Determine the [X, Y] coordinate at the center of the cell enclosing the given text.  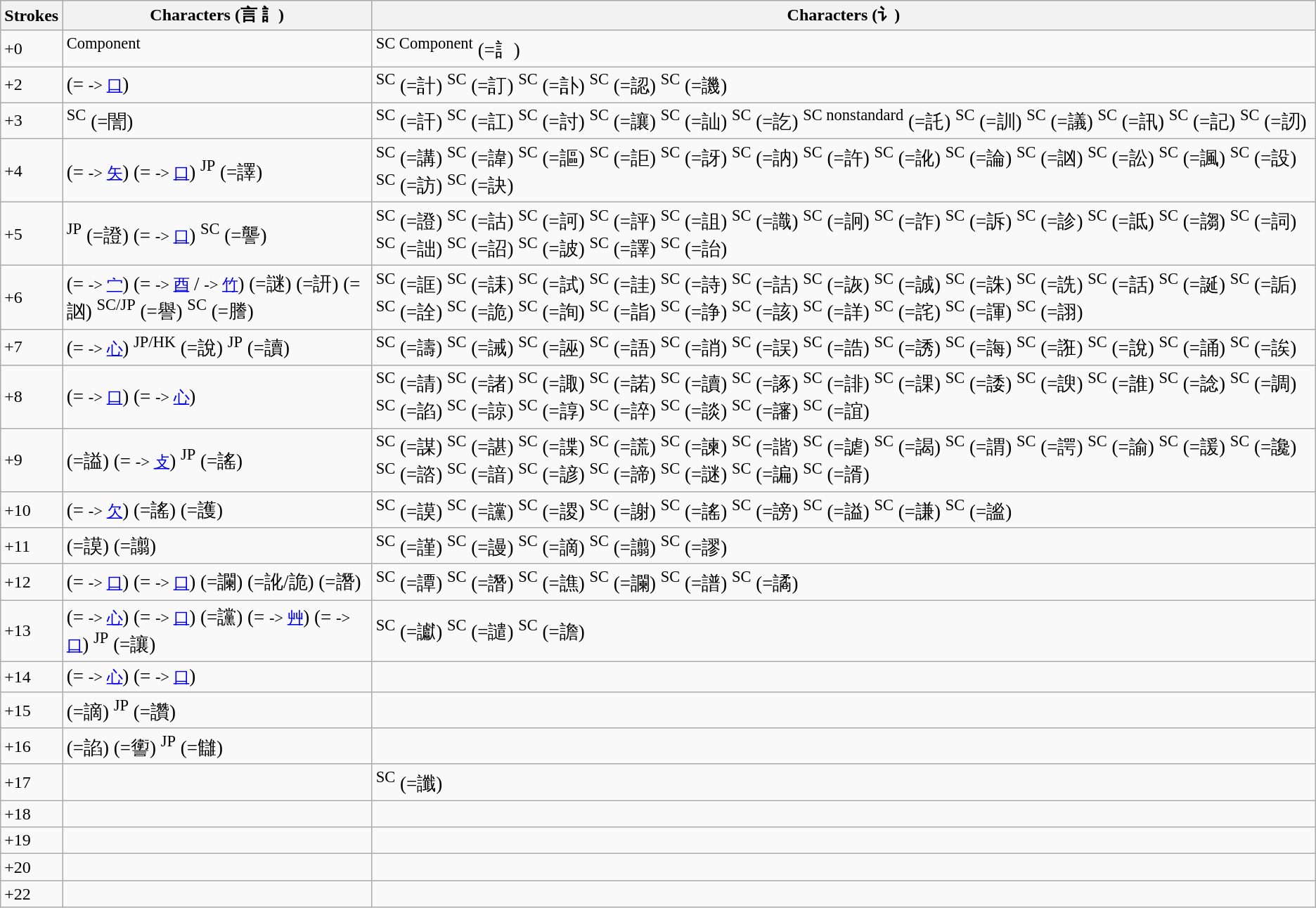
SC (=計) SC (=訂) SC (=訃) SC (=認) SC (=譏) [844, 84]
+3 [32, 121]
SC (=講) SC (=諱) SC (=謳) SC (=詎) SC (=訝) SC (=訥) SC (=許) SC (=訛) SC (=論) SC (=訩) SC (=訟) SC (=諷) SC (=設) SC (=訪) SC (=訣) [844, 170]
+13 [32, 631]
(=諂) (=讆) JP (=讎) [217, 746]
+8 [32, 396]
SC (=譸) SC (=誡) SC (=誣) SC (=語) SC (=誚) SC (=誤) SC (=誥) SC (=誘) SC (=誨) SC (=誑) SC (=說) SC (=誦) SC (=誒) [844, 347]
SC (=證) SC (=詁) SC (=訶) SC (=評) SC (=詛) SC (=識) SC (=詗) SC (=詐) SC (=訴) SC (=診) SC (=詆) SC (=謅) SC (=詞) SC (=詘) SC (=詔) SC (=詖) SC (=譯) SC (=詒) [844, 233]
SC (=謨) SC (=讜) SC (=謖) SC (=謝) SC (=謠) SC (=謗) SC (=謚) SC (=謙) SC (=謐) [844, 510]
+4 [32, 170]
(= -> 心) (= -> 口) [217, 677]
+2 [32, 84]
Characters (讠) [844, 15]
(= -> 口) [217, 84]
(= -> 心) (= -> 口) (=讜) (= -> 艸) (= -> 口) JP (=讓) [217, 631]
(= -> 口) (= -> 口) (=讕) (=訛/詭) (=譖) [217, 582]
+7 [32, 347]
+15 [32, 710]
Component [217, 48]
+12 [32, 582]
SC (=讞) SC (=譴) SC (=譫) [844, 631]
Strokes [32, 15]
(= -> 口) (= -> 心) [217, 396]
+16 [32, 746]
+9 [32, 460]
JP (=證) (= -> 口) SC (=讋) [217, 233]
+17 [32, 781]
+11 [32, 545]
SC Component (=訁) [844, 48]
Characters (言 訁) [217, 15]
+0 [32, 48]
SC (=譚) SC (=譖) SC (=譙) SC (=讕) SC (=譜) SC (=譎) [844, 582]
SC (=訐) SC (=訌) SC (=討) SC (=讓) SC (=訕) SC (=訖) SC nonstandard (=託) SC (=訓) SC (=議) SC (=訊) SC (=記) SC (=訒) [844, 121]
+19 [32, 841]
+18 [32, 814]
SC (=誾) [217, 121]
+6 [32, 297]
+5 [32, 233]
(=謨) (=譾) [217, 545]
(= -> 欠) (=謠) (=護) [217, 510]
SC (=謹) SC (=謾) SC (=謫) SC (=譾) SC (=謬) [844, 545]
(=謚) (= -> 攴) JP (=謠) [217, 460]
+20 [32, 867]
(= -> 矢) (= -> 口) JP (=譯) [217, 170]
+10 [32, 510]
+14 [32, 677]
+22 [32, 894]
SC (=讖) [844, 781]
(= -> 宀) (= -> 酉 / -> 竹) (=謎) (=訮) (=訩) SC/JP (=譽) SC (=謄) [217, 297]
(= -> 心) JP/HK (=說) JP (=讀) [217, 347]
(=謫) JP (=讚) [217, 710]
